Locate the cell with the specified text and output its (x, y) center coordinate. 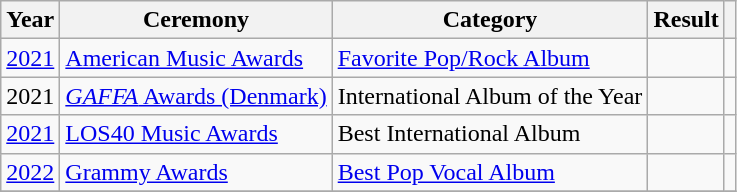
GAFFA Awards (Denmark) (196, 96)
Category (490, 20)
American Music Awards (196, 58)
Result (686, 20)
Favorite Pop/Rock Album (490, 58)
Grammy Awards (196, 172)
Best Pop Vocal Album (490, 172)
Ceremony (196, 20)
Best International Album (490, 134)
Year (30, 20)
2022 (30, 172)
LOS40 Music Awards (196, 134)
International Album of the Year (490, 96)
